Output the [x, y] coordinate of the center of the cell containing the given text.  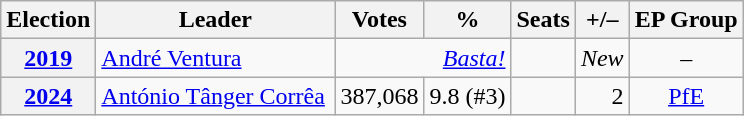
Leader [216, 20]
387,068 [380, 96]
André Ventura [216, 58]
Votes [380, 20]
% [468, 20]
Seats [543, 20]
Election [48, 20]
Basta! [423, 58]
9.8 (#3) [468, 96]
New [602, 58]
2 [602, 96]
EP Group [686, 20]
2019 [48, 58]
– [686, 58]
António Tânger Corrêa [216, 96]
PfE [686, 96]
+/– [602, 20]
2024 [48, 96]
